Capture the cell that displays the provided text and extract its (x, y) central coordinate. 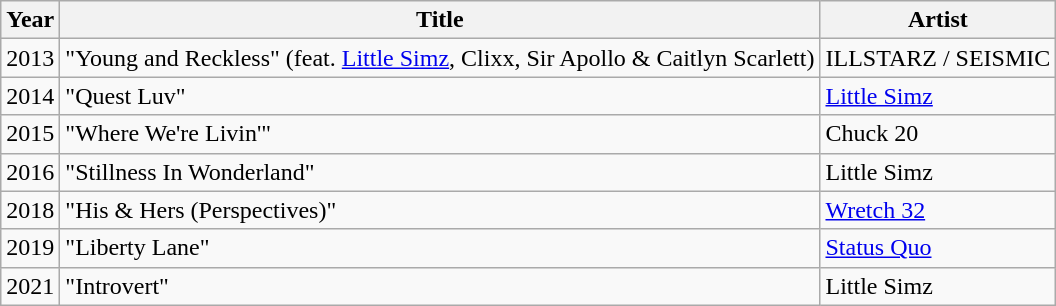
2021 (30, 286)
"Where We're Livin'" (440, 134)
Artist (938, 20)
ILLSTARZ / SEISMIC (938, 58)
"Introvert" (440, 286)
Title (440, 20)
2015 (30, 134)
"Quest Luv" (440, 96)
Chuck 20 (938, 134)
"Liberty Lane" (440, 248)
"Stillness In Wonderland" (440, 172)
2013 (30, 58)
"Young and Reckless" (feat. Little Simz, Clixx, Sir Apollo & Caitlyn Scarlett) (440, 58)
Status Quo (938, 248)
2018 (30, 210)
2019 (30, 248)
2014 (30, 96)
Wretch 32 (938, 210)
2016 (30, 172)
Year (30, 20)
"His & Hers (Perspectives)" (440, 210)
